Capture the cell that displays the provided text and extract its (X, Y) central coordinate. 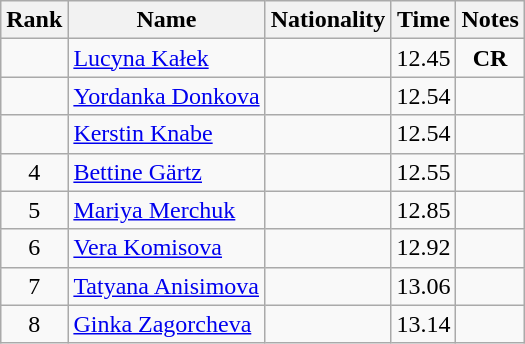
Ginka Zagorcheva (166, 324)
Kerstin Knabe (166, 134)
8 (34, 324)
Time (424, 20)
Nationality (328, 20)
5 (34, 210)
12.85 (424, 210)
12.55 (424, 172)
13.14 (424, 324)
Bettine Gärtz (166, 172)
12.92 (424, 248)
Yordanka Donkova (166, 96)
Vera Komisova (166, 248)
CR (490, 58)
12.45 (424, 58)
Tatyana Anisimova (166, 286)
Rank (34, 20)
13.06 (424, 286)
7 (34, 286)
Mariya Merchuk (166, 210)
6 (34, 248)
Notes (490, 20)
Lucyna Kałek (166, 58)
4 (34, 172)
Name (166, 20)
